Return the [X, Y] coordinate for the center point of the cell that contains the specified text.  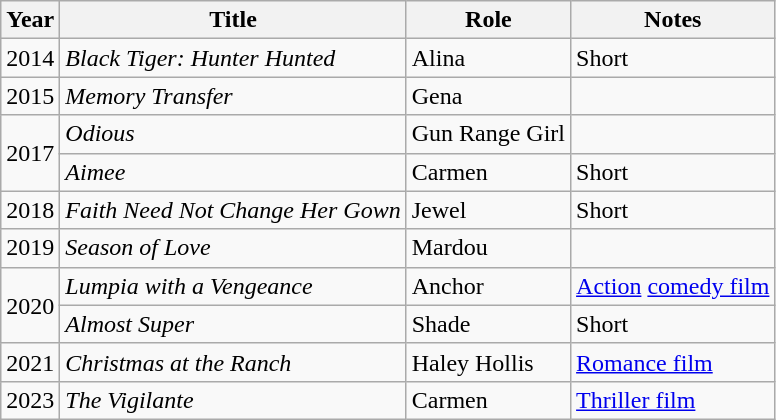
Memory Transfer [233, 96]
Romance film [673, 362]
2023 [30, 400]
2017 [30, 153]
2021 [30, 362]
Gun Range Girl [488, 134]
Mardou [488, 248]
Season of Love [233, 248]
Shade [488, 324]
Role [488, 20]
The Vigilante [233, 400]
Haley Hollis [488, 362]
Gena [488, 96]
Jewel [488, 210]
2014 [30, 58]
2020 [30, 305]
Odious [233, 134]
Black Tiger: Hunter Hunted [233, 58]
Notes [673, 20]
Lumpia with a Vengeance [233, 286]
Anchor [488, 286]
Year [30, 20]
Almost Super [233, 324]
Title [233, 20]
Alina [488, 58]
Action comedy film [673, 286]
2015 [30, 96]
Faith Need Not Change Her Gown [233, 210]
2019 [30, 248]
Aimee [233, 172]
Christmas at the Ranch [233, 362]
Thriller film [673, 400]
2018 [30, 210]
